Search for the cell housing the specified text and yield its (x, y) center coordinate. 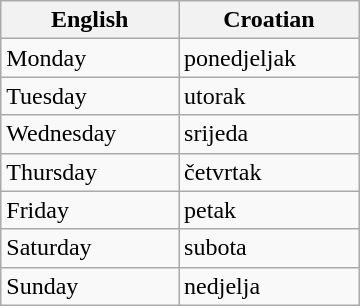
Wednesday (90, 134)
utorak (270, 96)
Croatian (270, 20)
Monday (90, 58)
Saturday (90, 248)
Thursday (90, 172)
petak (270, 210)
Sunday (90, 286)
srijeda (270, 134)
Friday (90, 210)
English (90, 20)
subota (270, 248)
ponedjeljak (270, 58)
četvrtak (270, 172)
nedjelja (270, 286)
Tuesday (90, 96)
